Detect which cell encompasses the target text, then output its (x, y) center coordinate. 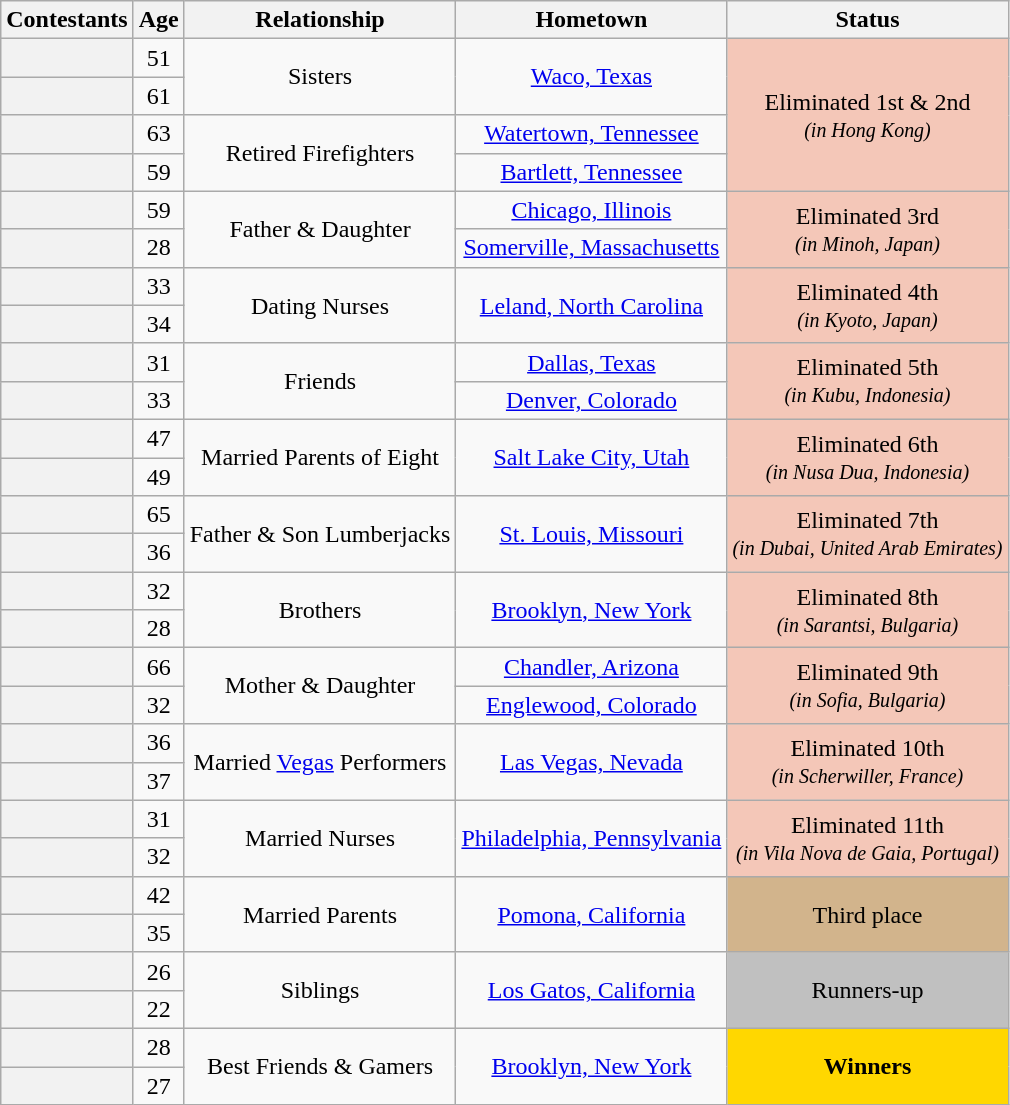
Retired Firefighters (320, 153)
Married Parents of Eight (320, 457)
Eliminated 4th(in Kyoto, Japan) (868, 305)
Dating Nurses (320, 305)
Father & Daughter (320, 229)
66 (158, 667)
Denver, Colorado (592, 400)
Eliminated 1st & 2nd(in Hong Kong) (868, 115)
42 (158, 895)
61 (158, 96)
Contestants (67, 20)
49 (158, 477)
Friends (320, 381)
Eliminated 10th (in Scherwiller, France) (868, 762)
65 (158, 515)
Waco, Texas (592, 77)
Las Vegas, Nevada (592, 762)
Eliminated 11th (in Vila Nova de Gaia, Portugal) (868, 838)
Leland, North Carolina (592, 305)
Chandler, Arizona (592, 667)
Brothers (320, 610)
Winners (868, 1066)
Dallas, Texas (592, 362)
Eliminated 6th (in Nusa Dua, Indonesia) (868, 457)
35 (158, 933)
Somerville, Massachusetts (592, 248)
Married Vegas Performers (320, 762)
51 (158, 58)
Englewood, Colorado (592, 705)
Relationship (320, 20)
Sisters (320, 77)
47 (158, 438)
27 (158, 1085)
Married Parents (320, 914)
Watertown, Tennessee (592, 134)
Eliminated 7th (in Dubai, United Arab Emirates) (868, 534)
Eliminated 9th (in Sofia, Bulgaria) (868, 686)
Eliminated 8th (in Sarantsi, Bulgaria) (868, 610)
Age (158, 20)
Eliminated 5th(in Kubu, Indonesia) (868, 381)
Best Friends & Gamers (320, 1066)
63 (158, 134)
Philadelphia, Pennsylvania (592, 838)
Runners-up (868, 990)
Los Gatos, California (592, 990)
Married Nurses (320, 838)
Siblings (320, 990)
Chicago, Illinois (592, 210)
Eliminated 3rd(in Minoh, Japan) (868, 229)
Bartlett, Tennessee (592, 172)
Mother & Daughter (320, 686)
34 (158, 324)
Status (868, 20)
Third place (868, 914)
Father & Son Lumberjacks (320, 534)
37 (158, 781)
22 (158, 1009)
26 (158, 971)
Salt Lake City, Utah (592, 457)
Hometown (592, 20)
Pomona, California (592, 914)
St. Louis, Missouri (592, 534)
